Return (X, Y) of the center of cell containing provided text 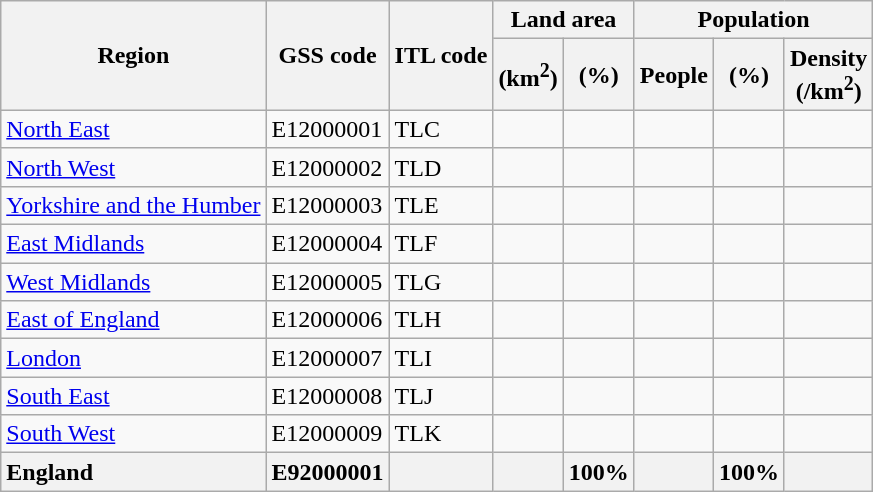
E92000001 (328, 472)
E12000009 (328, 434)
TLF (441, 244)
North East (134, 129)
Density(/km2) (828, 75)
TLE (441, 205)
West Midlands (134, 282)
Region (134, 56)
E12000005 (328, 282)
TLH (441, 320)
TLK (441, 434)
Land area (564, 20)
TLG (441, 282)
TLC (441, 129)
E12000002 (328, 167)
E12000007 (328, 358)
London (134, 358)
Yorkshire and the Humber (134, 205)
East of England (134, 320)
E12000003 (328, 205)
TLD (441, 167)
(km2) (528, 75)
TLI (441, 358)
England (134, 472)
E12000004 (328, 244)
ITL code (441, 56)
E12000008 (328, 396)
South East (134, 396)
South West (134, 434)
GSS code (328, 56)
East Midlands (134, 244)
E12000001 (328, 129)
Population (754, 20)
North West (134, 167)
E12000006 (328, 320)
People (674, 75)
TLJ (441, 396)
